For the text-containing cell, return its midpoint in [X, Y] coordinate format. 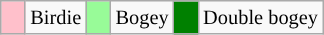
Birdie [56, 17]
Double bogey [260, 17]
Bogey [142, 17]
